Search for the cell housing the specified text and yield its [X, Y] center coordinate. 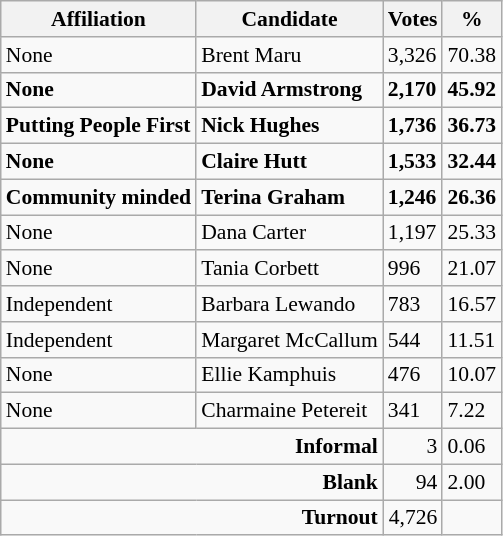
Tania Corbett [290, 269]
21.07 [472, 269]
Affiliation [98, 19]
Ellie Kamphuis [290, 375]
Nick Hughes [290, 126]
10.07 [472, 375]
26.36 [472, 197]
476 [413, 375]
996 [413, 269]
Barbara Lewando [290, 304]
Informal [192, 447]
1,736 [413, 126]
544 [413, 340]
Charmaine Petereit [290, 411]
Claire Hutt [290, 162]
Community minded [98, 197]
32.44 [472, 162]
70.38 [472, 55]
1,197 [413, 233]
Turnout [192, 518]
Blank [192, 482]
Brent Maru [290, 55]
Candidate [290, 19]
2,170 [413, 90]
Dana Carter [290, 233]
36.73 [472, 126]
7.22 [472, 411]
David Armstrong [290, 90]
Putting People First [98, 126]
Terina Graham [290, 197]
3 [413, 447]
1,246 [413, 197]
16.57 [472, 304]
25.33 [472, 233]
11.51 [472, 340]
45.92 [472, 90]
341 [413, 411]
783 [413, 304]
Margaret McCallum [290, 340]
2.00 [472, 482]
Votes [413, 19]
4,726 [413, 518]
1,533 [413, 162]
0.06 [472, 447]
3,326 [413, 55]
94 [413, 482]
% [472, 19]
